Identify which cell holds the provided text, then report its (x, y) central coordinate. 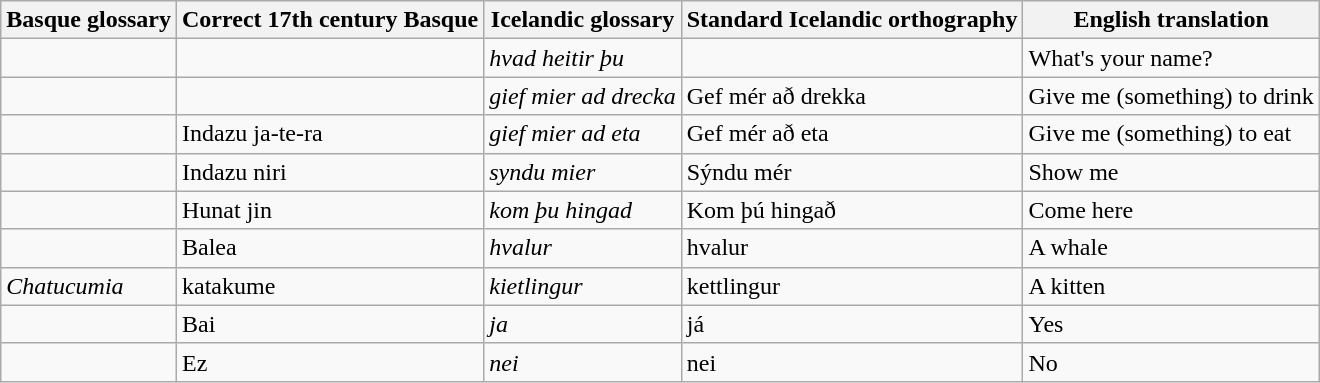
A whale (1171, 248)
katakume (330, 286)
já (852, 324)
Give me (something) to drink (1171, 96)
gief mier ad eta (582, 134)
Standard Icelandic orthography (852, 20)
Kom þú hingað (852, 210)
Sýndu mér (852, 172)
Chatucumia (89, 286)
Indazu ja-te-ra (330, 134)
A kitten (1171, 286)
No (1171, 362)
kietlingur (582, 286)
Yes (1171, 324)
Bai (330, 324)
Gef mér að eta (852, 134)
English translation (1171, 20)
What's your name? (1171, 58)
syndu mier (582, 172)
Come here (1171, 210)
Icelandic glossary (582, 20)
Balea (330, 248)
Gef mér að drekka (852, 96)
Ez (330, 362)
Show me (1171, 172)
Indazu niri (330, 172)
hvad heitir þu (582, 58)
Give me (something) to eat (1171, 134)
Correct 17th century Basque (330, 20)
ja (582, 324)
Hunat jin (330, 210)
kom þu hingad (582, 210)
Basque glossary (89, 20)
kettlingur (852, 286)
gief mier ad drecka (582, 96)
